Identify which cell holds the provided text, then report its (x, y) central coordinate. 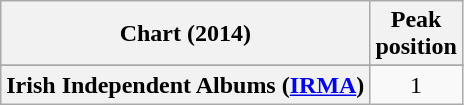
Irish Independent Albums (IRMA) (186, 85)
Chart (2014) (186, 34)
Peakposition (416, 34)
1 (416, 85)
